Detect which cell encompasses the target text, then output its (X, Y) center coordinate. 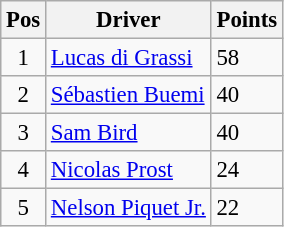
22 (246, 208)
Lucas di Grassi (129, 58)
3 (24, 133)
Nelson Piquet Jr. (129, 208)
4 (24, 170)
24 (246, 170)
58 (246, 58)
Driver (129, 20)
5 (24, 208)
2 (24, 95)
Pos (24, 20)
Nicolas Prost (129, 170)
Sam Bird (129, 133)
Sébastien Buemi (129, 95)
Points (246, 20)
1 (24, 58)
